Capture the cell that displays the provided text and extract its (X, Y) central coordinate. 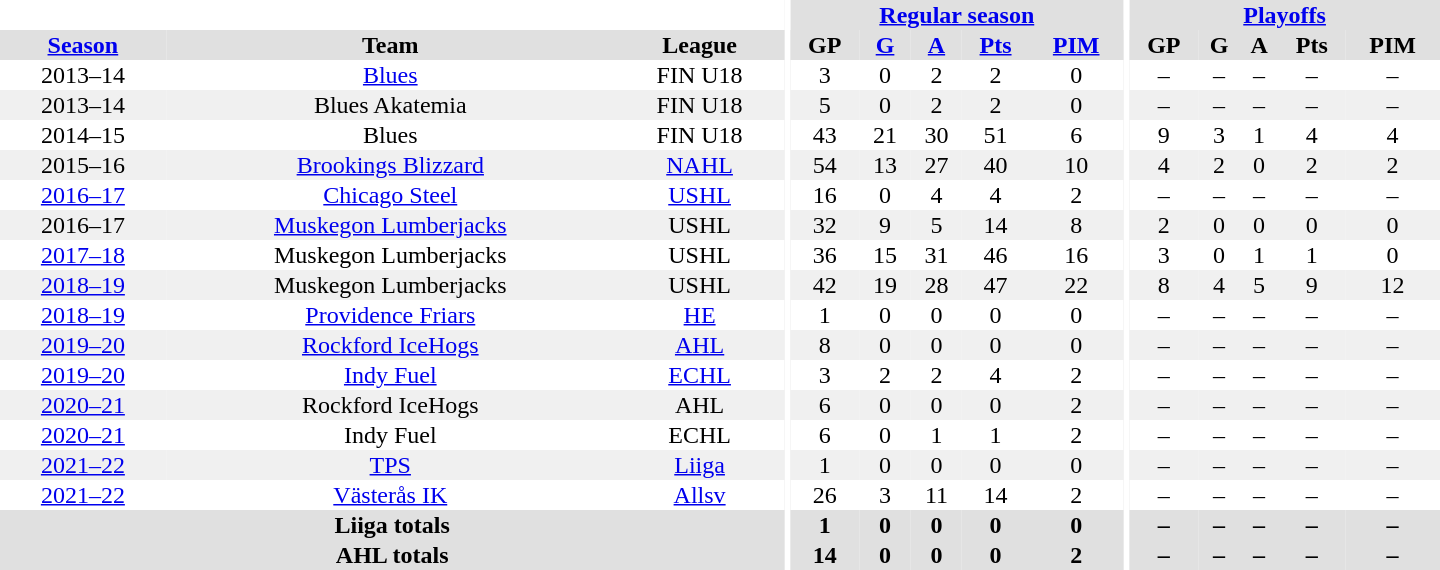
HE (700, 315)
21 (884, 135)
13 (884, 165)
AHL totals (392, 555)
36 (824, 255)
31 (936, 255)
NAHL (700, 165)
47 (996, 285)
27 (936, 165)
Regular season (956, 15)
19 (884, 285)
10 (1076, 165)
15 (884, 255)
League (700, 45)
TPS (390, 465)
Västerås IK (390, 495)
Allsv (700, 495)
Liiga (700, 465)
51 (996, 135)
30 (936, 135)
11 (936, 495)
43 (824, 135)
42 (824, 285)
Chicago Steel (390, 195)
Liiga totals (392, 525)
2017–18 (83, 255)
Providence Friars (390, 315)
Blues Akatemia (390, 105)
40 (996, 165)
Brookings Blizzard (390, 165)
2014–15 (83, 135)
Playoffs (1284, 15)
2015–16 (83, 165)
Team (390, 45)
28 (936, 285)
Season (83, 45)
12 (1392, 285)
32 (824, 225)
54 (824, 165)
46 (996, 255)
22 (1076, 285)
26 (824, 495)
